Determine the [X, Y] coordinate at the center of the cell enclosing the given text.  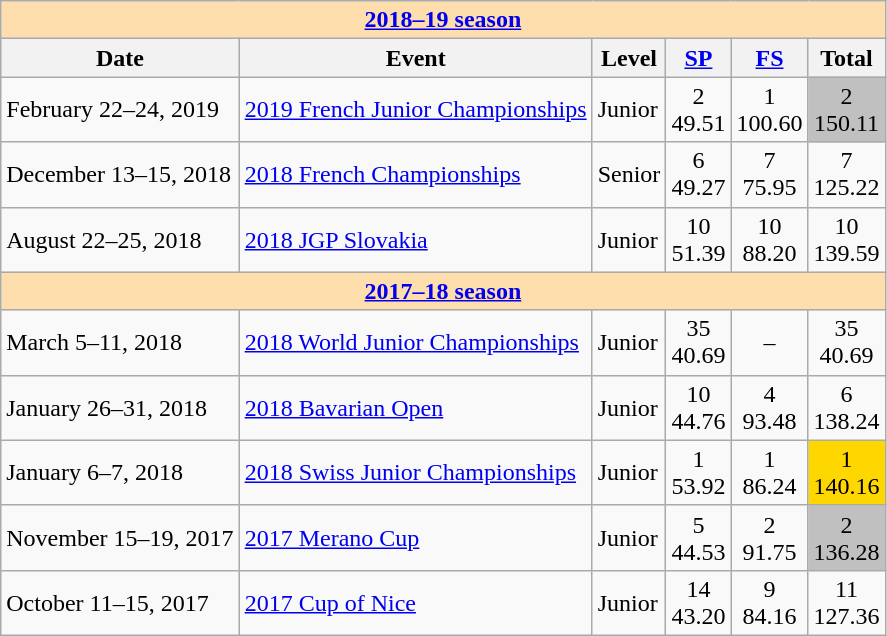
7 125.22 [846, 174]
2 91.75 [770, 538]
2 49.51 [698, 110]
Date [120, 58]
– [770, 342]
1 53.92 [698, 472]
1 86.24 [770, 472]
2 150.11 [846, 110]
9 84.16 [770, 602]
2018 Swiss Junior Championships [416, 472]
1 100.60 [770, 110]
Level [629, 58]
7 75.95 [770, 174]
Total [846, 58]
Event [416, 58]
2018 World Junior Championships [416, 342]
10 44.76 [698, 408]
10 51.39 [698, 240]
February 22–24, 2019 [120, 110]
2017 Merano Cup [416, 538]
6 49.27 [698, 174]
2017–18 season [443, 291]
6 138.24 [846, 408]
11 127.36 [846, 602]
August 22–25, 2018 [120, 240]
December 13–15, 2018 [120, 174]
SP [698, 58]
2 136.28 [846, 538]
1 140.16 [846, 472]
2018 Bavarian Open [416, 408]
2018 JGP Slovakia [416, 240]
October 11–15, 2017 [120, 602]
4 93.48 [770, 408]
10 88.20 [770, 240]
14 43.20 [698, 602]
5 44.53 [698, 538]
2018 French Championships [416, 174]
2018–19 season [443, 20]
Senior [629, 174]
November 15–19, 2017 [120, 538]
FS [770, 58]
March 5–11, 2018 [120, 342]
January 26–31, 2018 [120, 408]
2017 Cup of Nice [416, 602]
2019 French Junior Championships [416, 110]
10 139.59 [846, 240]
January 6–7, 2018 [120, 472]
